Identify which cell holds the provided text, then report its [X, Y] central coordinate. 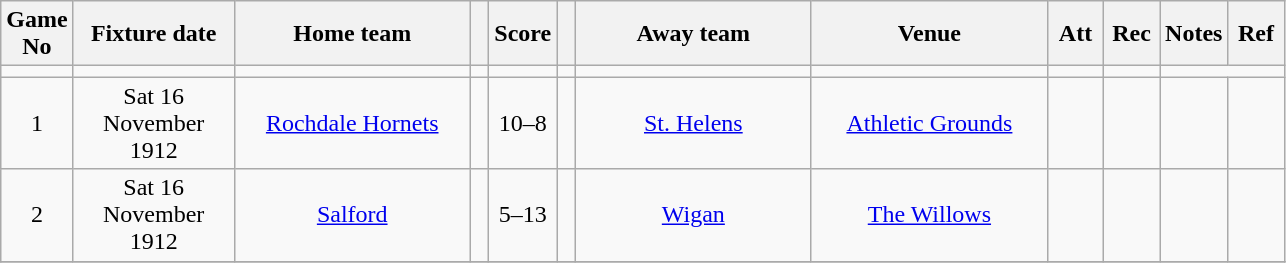
Game No [37, 34]
Att [1075, 34]
Fixture date [154, 34]
10–8 [523, 123]
Home team [352, 34]
Away team [693, 34]
Athletic Grounds [929, 123]
Notes [1194, 34]
Rec [1132, 34]
Venue [929, 34]
Ref [1256, 34]
5–13 [523, 215]
1 [37, 123]
Wigan [693, 215]
Score [523, 34]
St. Helens [693, 123]
Rochdale Hornets [352, 123]
Salford [352, 215]
2 [37, 215]
The Willows [929, 215]
